Return [x, y] of the center of cell containing provided text 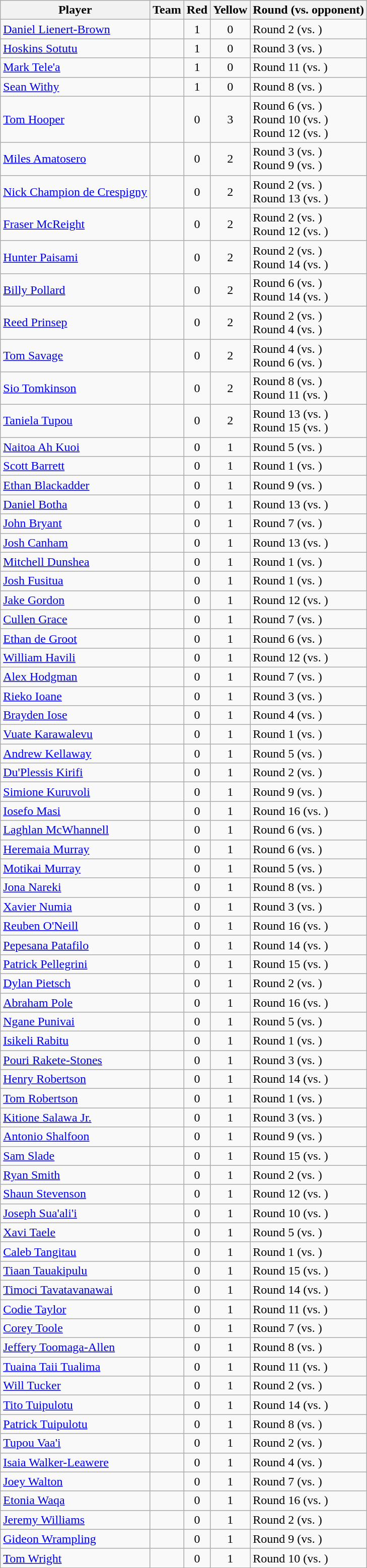
Du'Plessis Kirifi [76, 773]
Fraser McReight [76, 225]
Josh Fusitua [76, 581]
Dylan Pietsch [76, 983]
Tom Hooper [76, 119]
Tiaan Tauakipulu [76, 1271]
Ethan Blackadder [76, 485]
Round 3 (vs. ) Round 9 (vs. ) [309, 159]
Yellow [231, 10]
Alex Hodgman [76, 677]
Corey Toole [76, 1328]
John Bryant [76, 524]
Iosefo Masi [76, 811]
Reuben O'Neill [76, 926]
Joey Walton [76, 1481]
Cullen Grace [76, 619]
Vuate Karawalevu [76, 734]
Billy Pollard [76, 290]
Tito Tuipulotu [76, 1405]
Josh Canham [76, 543]
Round 4 (vs. ) Round 6 (vs. ) [309, 355]
Ryan Smith [76, 1175]
Pepesana Patafilo [76, 945]
Daniel Lienert-Brown [76, 29]
Sio Tomkinson [76, 389]
Team [167, 10]
Tom Savage [76, 355]
Abraham Pole [76, 1002]
Mark Tele'a [76, 67]
Taniela Tupou [76, 421]
Miles Amatosero [76, 159]
Laghlan McWhannell [76, 830]
Ngane Punivai [76, 1022]
Jake Gordon [76, 600]
Sean Withy [76, 87]
Round 8 (vs. ) Round 11 (vs. ) [309, 389]
Jona Nareki [76, 887]
Round 2 (vs. ) Round 12 (vs. ) [309, 225]
Antonio Shalfoon [76, 1137]
Isikeli Rabitu [76, 1041]
Hunter Paisami [76, 257]
Timoci Tavatavanawai [76, 1290]
Shaun Stevenson [76, 1194]
Patrick Tuipulotu [76, 1424]
Scott Barrett [76, 466]
Brayden Iose [76, 715]
Joseph Sua'ali'i [76, 1213]
Mitchell Dunshea [76, 562]
Codie Taylor [76, 1309]
Andrew Kellaway [76, 754]
Motikai Murray [76, 868]
Xavier Numia [76, 907]
Simione Kuruvoli [76, 792]
Naitoa Ah Kuoi [76, 447]
Round 2 (vs. ) Round 13 (vs. ) [309, 191]
Tom Robertson [76, 1098]
Xavi Taele [76, 1232]
Hoskins Sotutu [76, 48]
Patrick Pellegrini [76, 964]
Round 6 (vs. ) Round 10 (vs. ) Round 12 (vs. ) [309, 119]
Reed Prinsep [76, 322]
Kitione Salawa Jr. [76, 1117]
Rieko Ioane [76, 696]
3 [231, 119]
Tupou Vaa'i [76, 1443]
William Havili [76, 657]
Sam Slade [76, 1156]
Player [76, 10]
Jeremy Williams [76, 1520]
Round 6 (vs. ) Round 14 (vs. ) [309, 290]
Caleb Tangitau [76, 1251]
Etonia Waqa [76, 1501]
Tuaina Taii Tualima [76, 1367]
Nick Champion de Crespigny [76, 191]
Round 2 (vs. ) Round 14 (vs. ) [309, 257]
Ethan de Groot [76, 638]
Heremaia Murray [76, 849]
Henry Robertson [76, 1079]
Round 2 (vs. ) Round 4 (vs. ) [309, 322]
Gideon Wrampling [76, 1539]
Daniel Botha [76, 504]
Will Tucker [76, 1386]
Pouri Rakete-Stones [76, 1060]
Round (vs. opponent) [309, 10]
Isaia Walker-Leawere [76, 1462]
Tom Wright [76, 1558]
Jeffery Toomaga-Allen [76, 1348]
Round 13 (vs. ) Round 15 (vs. ) [309, 421]
Red [197, 10]
